Return the [X, Y] coordinate for the center point of the cell that contains the specified text.  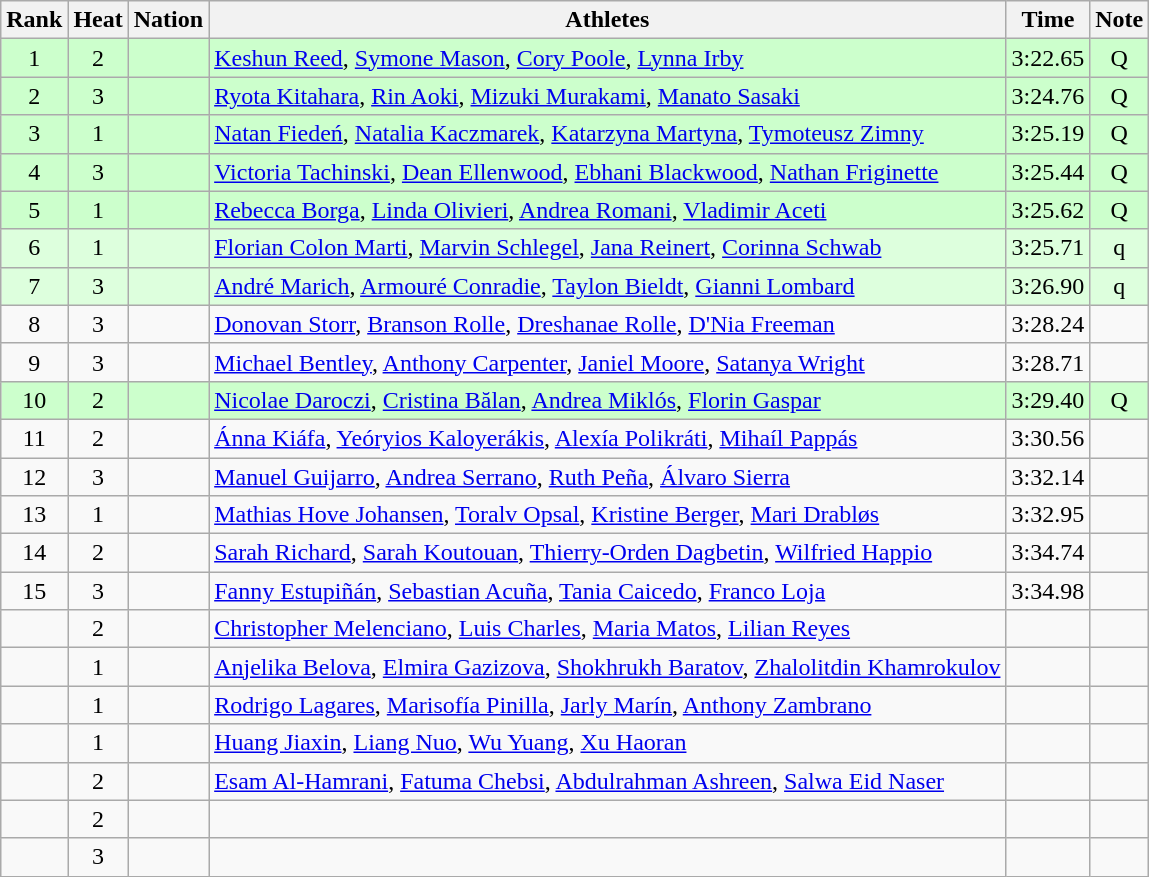
Heat [98, 20]
Anjelika Belova, Elmira Gazizova, Shokhrukh Baratov, Zhalolitdin Khamrokulov [608, 667]
Ryota Kitahara, Rin Aoki, Mizuki Murakami, Manato Sasaki [608, 96]
3:25.62 [1048, 210]
3:29.40 [1048, 400]
13 [34, 515]
3:28.24 [1048, 324]
3:28.71 [1048, 362]
Ánna Kiáfa, Yeóryios Kaloyerákis, Alexía Polikráti, Mihaíl Pappás [608, 438]
3:25.19 [1048, 134]
Christopher Melenciano, Luis Charles, Maria Matos, Lilian Reyes [608, 629]
Note [1120, 20]
15 [34, 591]
Rebecca Borga, Linda Olivieri, Andrea Romani, Vladimir Aceti [608, 210]
3:32.14 [1048, 477]
3:34.98 [1048, 591]
Keshun Reed, Symone Mason, Cory Poole, Lynna Irby [608, 58]
3:32.95 [1048, 515]
6 [34, 248]
3:22.65 [1048, 58]
3:34.74 [1048, 553]
3:30.56 [1048, 438]
Donovan Storr, Branson Rolle, Dreshanae Rolle, D'Nia Freeman [608, 324]
3:24.76 [1048, 96]
Rodrigo Lagares, Marisofía Pinilla, Jarly Marín, Anthony Zambrano [608, 705]
Rank [34, 20]
Mathias Hove Johansen, Toralv Opsal, Kristine Berger, Mari Drabløs [608, 515]
Victoria Tachinski, Dean Ellenwood, Ebhani Blackwood, Nathan Friginette [608, 172]
3:26.90 [1048, 286]
Sarah Richard, Sarah Koutouan, Thierry-Orden Dagbetin, Wilfried Happio [608, 553]
14 [34, 553]
4 [34, 172]
Time [1048, 20]
André Marich, Armouré Conradie, Taylon Bieldt, Gianni Lombard [608, 286]
Natan Fiedeń, Natalia Kaczmarek, Katarzyna Martyna, Tymoteusz Zimny [608, 134]
7 [34, 286]
Nicolae Daroczi, Cristina Bălan, Andrea Miklós, Florin Gaspar [608, 400]
5 [34, 210]
10 [34, 400]
Fanny Estupiñán, Sebastian Acuña, Tania Caicedo, Franco Loja [608, 591]
Michael Bentley, Anthony Carpenter, Janiel Moore, Satanya Wright [608, 362]
Huang Jiaxin, Liang Nuo, Wu Yuang, Xu Haoran [608, 743]
3:25.44 [1048, 172]
8 [34, 324]
Florian Colon Marti, Marvin Schlegel, Jana Reinert, Corinna Schwab [608, 248]
12 [34, 477]
Esam Al-Hamrani, Fatuma Chebsi, Abdulrahman Ashreen, Salwa Eid Naser [608, 781]
11 [34, 438]
Manuel Guijarro, Andrea Serrano, Ruth Peña, Álvaro Sierra [608, 477]
Athletes [608, 20]
3:25.71 [1048, 248]
Nation [168, 20]
9 [34, 362]
